Detect which cell encompasses the target text, then output its [x, y] center coordinate. 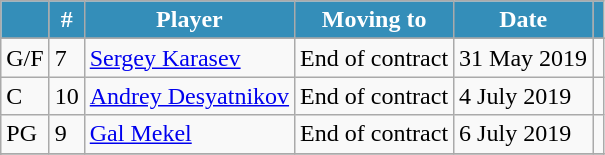
Sergey Karasev [189, 58]
6 July 2019 [524, 134]
7 [66, 58]
4 July 2019 [524, 96]
9 [66, 134]
Moving to [374, 20]
Date [524, 20]
G/F [25, 58]
31 May 2019 [524, 58]
C [25, 96]
Gal Mekel [189, 134]
10 [66, 96]
Andrey Desyatnikov [189, 96]
# [66, 20]
Player [189, 20]
PG [25, 134]
